From the cell containing the given text, extract its center point as [x, y] coordinate. 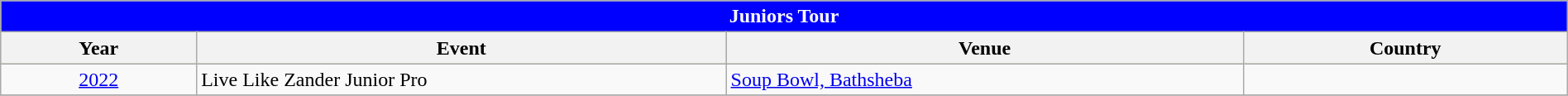
Juniors Tour [784, 17]
Soup Bowl, Bathsheba [984, 79]
Live Like Zander Junior Pro [461, 79]
Year [99, 48]
Venue [984, 48]
2022 [99, 79]
Event [461, 48]
Country [1405, 48]
